Extract the (x, y) coordinate from the center of the cell holding the provided text.  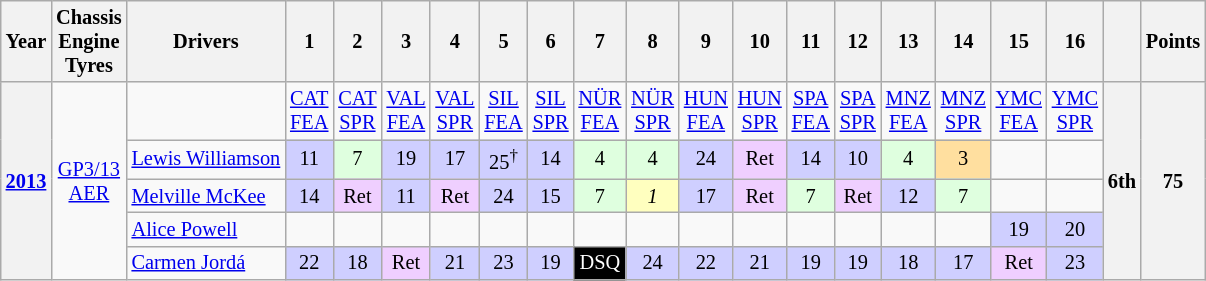
6th (1122, 181)
6 (551, 41)
YMCFEA (1019, 111)
SPAFEA (811, 111)
Alice Powell (206, 229)
MNZSPR (964, 111)
HUNFEA (706, 111)
16 (1075, 41)
YMCSPR (1075, 111)
SILSPR (551, 111)
25† (503, 160)
CATFEA (309, 111)
13 (908, 41)
2 (357, 41)
Carmen Jordá (206, 263)
2013 (26, 181)
VALFEA (406, 111)
20 (1075, 229)
8 (652, 41)
NÜRFEA (600, 111)
5 (503, 41)
Points (1173, 41)
HUNSPR (760, 111)
MNZFEA (908, 111)
SILFEA (503, 111)
Year (26, 41)
75 (1173, 181)
GP3/13AER (88, 181)
VALSPR (454, 111)
SPASPR (858, 111)
9 (706, 41)
NÜRSPR (652, 111)
Drivers (206, 41)
Melville McKee (206, 196)
CATSPR (357, 111)
ChassisEngineTyres (88, 41)
Lewis Williamson (206, 160)
DSQ (600, 263)
